Identify which cell holds the provided text, then report its (X, Y) central coordinate. 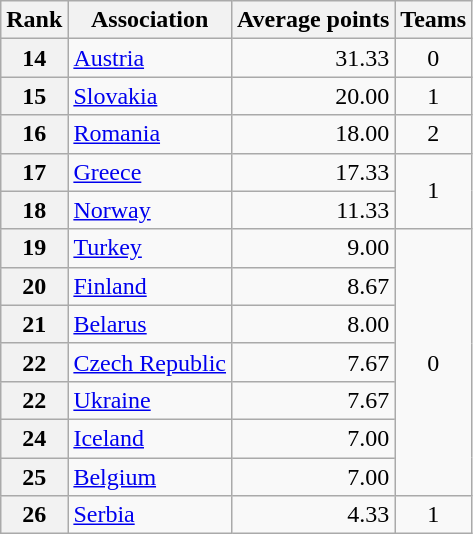
8.67 (314, 286)
4.33 (314, 515)
Average points (314, 20)
21 (34, 324)
Romania (150, 134)
Teams (434, 20)
Belgium (150, 477)
17.33 (314, 172)
9.00 (314, 248)
Ukraine (150, 400)
Czech Republic (150, 362)
18.00 (314, 134)
15 (34, 96)
19 (34, 248)
18 (34, 210)
Slovakia (150, 96)
Association (150, 20)
Greece (150, 172)
20.00 (314, 96)
Norway (150, 210)
Rank (34, 20)
2 (434, 134)
31.33 (314, 58)
11.33 (314, 210)
Serbia (150, 515)
20 (34, 286)
8.00 (314, 324)
Austria (150, 58)
Belarus (150, 324)
26 (34, 515)
14 (34, 58)
24 (34, 438)
Finland (150, 286)
Turkey (150, 248)
17 (34, 172)
16 (34, 134)
Iceland (150, 438)
25 (34, 477)
